Capture the cell that displays the provided text and extract its (X, Y) central coordinate. 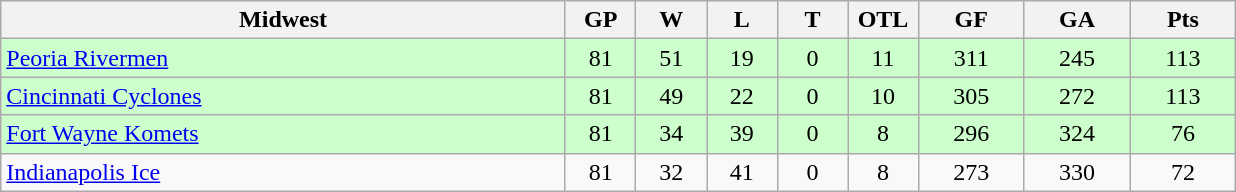
GP (600, 20)
GA (1077, 20)
330 (1077, 172)
72 (1183, 172)
19 (742, 58)
273 (971, 172)
Pts (1183, 20)
49 (672, 96)
Midwest (284, 20)
76 (1183, 134)
T (812, 20)
34 (672, 134)
51 (672, 58)
272 (1077, 96)
305 (971, 96)
10 (884, 96)
296 (971, 134)
41 (742, 172)
Indianapolis Ice (284, 172)
245 (1077, 58)
324 (1077, 134)
22 (742, 96)
W (672, 20)
Fort Wayne Komets (284, 134)
L (742, 20)
32 (672, 172)
Cincinnati Cyclones (284, 96)
Peoria Rivermen (284, 58)
OTL (884, 20)
11 (884, 58)
311 (971, 58)
39 (742, 134)
GF (971, 20)
